Locate the cell with the specified text and output its (x, y) center coordinate. 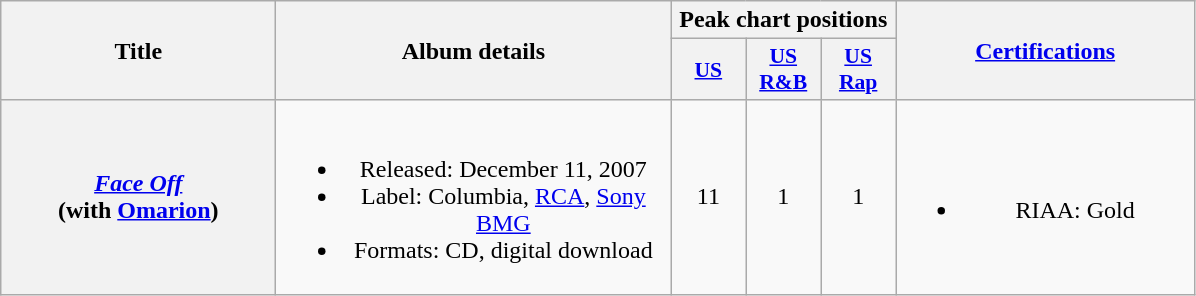
Peak chart positions (784, 20)
11 (708, 197)
US (708, 70)
Album details (474, 50)
Title (138, 50)
RIAA: Gold (1046, 197)
Certifications (1046, 50)
US Rap (858, 70)
Released: December 11, 2007Label: Columbia, RCA, Sony BMGFormats: CD, digital download (474, 197)
US R&B (784, 70)
Face Off(with Omarion) (138, 197)
